Identify which cell holds the provided text, then report its (x, y) central coordinate. 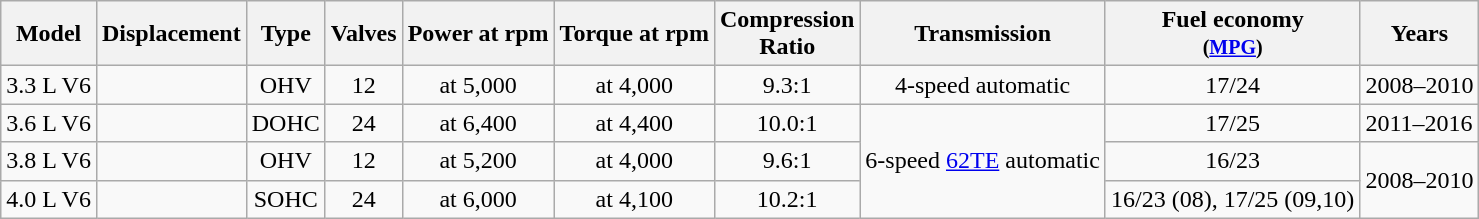
at 5,200 (478, 161)
6-speed 62TE automatic (983, 161)
Years (1420, 34)
10.0:1 (786, 123)
at 4,400 (634, 123)
Power at rpm (478, 34)
Fuel economy (MPG) (1232, 34)
3.8 L V6 (49, 161)
SOHC (286, 199)
at 6,400 (478, 123)
9.3:1 (786, 85)
2011–2016 (1420, 123)
Model (49, 34)
Displacement (171, 34)
16/23 (1232, 161)
Transmission (983, 34)
17/25 (1232, 123)
at 6,000 (478, 199)
4-speed automatic (983, 85)
DOHC (286, 123)
9.6:1 (786, 161)
Type (286, 34)
Valves (364, 34)
3.6 L V6 (49, 123)
4.0 L V6 (49, 199)
Torque at rpm (634, 34)
3.3 L V6 (49, 85)
at 4,100 (634, 199)
CompressionRatio (786, 34)
16/23 (08), 17/25 (09,10) (1232, 199)
17/24 (1232, 85)
10.2:1 (786, 199)
at 5,000 (478, 85)
